Scan for the cell matching the given text and deliver its [X, Y] coordinate at center. 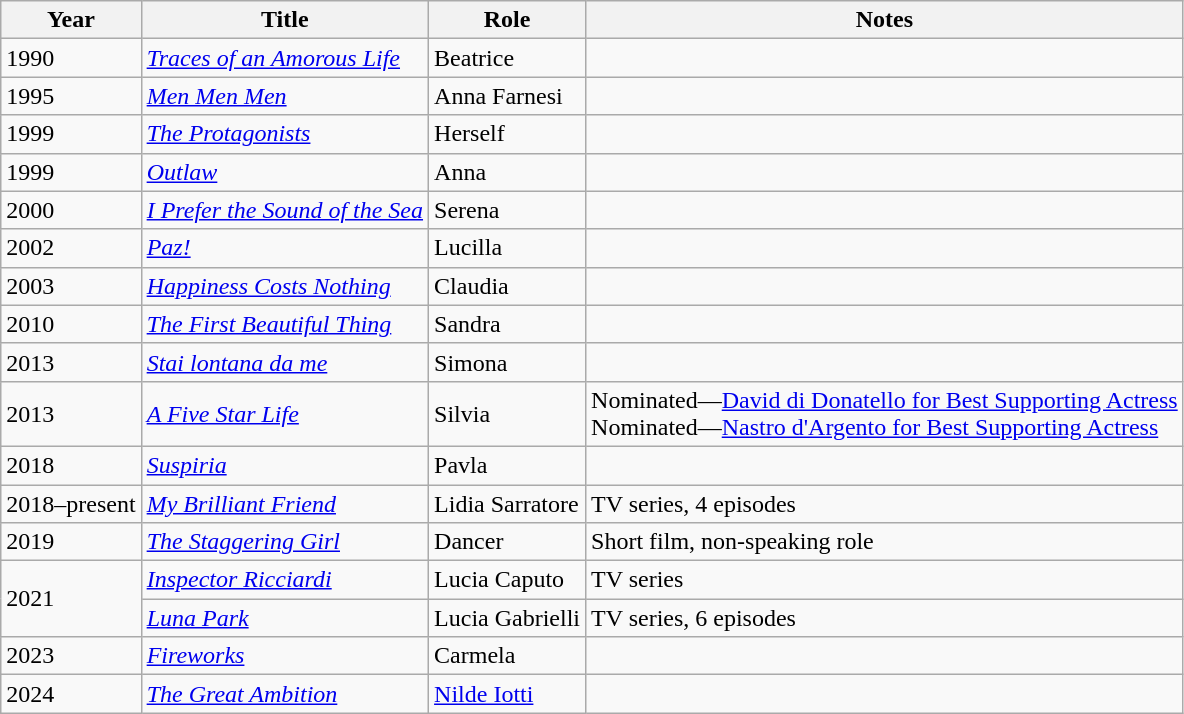
Simona [508, 362]
Lucia Gabrielli [508, 618]
2000 [71, 210]
Title [284, 20]
Notes [885, 20]
Outlaw [284, 172]
I Prefer the Sound of the Sea [284, 210]
Serena [508, 210]
Lucia Caputo [508, 580]
Nominated—David di Donatello for Best Supporting ActressNominated—Nastro d'Argento for Best Supporting Actress [885, 414]
Beatrice [508, 58]
2021 [71, 599]
2010 [71, 324]
Stai lontana da me [284, 362]
Silvia [508, 414]
Year [71, 20]
Paz! [284, 248]
Men Men Men [284, 96]
Inspector Ricciardi [284, 580]
TV series, 4 episodes [885, 503]
1995 [71, 96]
Nilde Iotti [508, 694]
Pavla [508, 465]
TV series [885, 580]
Dancer [508, 542]
The First Beautiful Thing [284, 324]
The Great Ambition [284, 694]
My Brilliant Friend [284, 503]
Anna [508, 172]
Herself [508, 134]
Fireworks [284, 656]
2018–present [71, 503]
2018 [71, 465]
1990 [71, 58]
Sandra [508, 324]
Luna Park [284, 618]
The Protagonists [284, 134]
2019 [71, 542]
2003 [71, 286]
Lidia Sarratore [508, 503]
2023 [71, 656]
Carmela [508, 656]
Anna Farnesi [508, 96]
2002 [71, 248]
Lucilla [508, 248]
Short film, non-speaking role [885, 542]
The Staggering Girl [284, 542]
A Five Star Life [284, 414]
Suspiria [284, 465]
Role [508, 20]
Claudia [508, 286]
Happiness Costs Nothing [284, 286]
2024 [71, 694]
Traces of an Amorous Life [284, 58]
TV series, 6 episodes [885, 618]
